Return [x, y] of the center of cell containing provided text 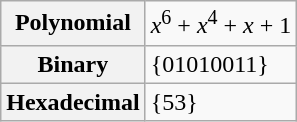
Binary [73, 64]
x6 + x4 + x + 1 [221, 24]
Polynomial [73, 24]
Hexadecimal [73, 102]
{53} [221, 102]
{01010011} [221, 64]
